Search for the cell housing the specified text and yield its (X, Y) center coordinate. 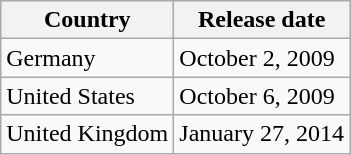
October 6, 2009 (262, 96)
Germany (88, 58)
Release date (262, 20)
Country (88, 20)
October 2, 2009 (262, 58)
United Kingdom (88, 134)
United States (88, 96)
January 27, 2014 (262, 134)
